Extract the [X, Y] coordinate from the center of the cell holding the provided text.  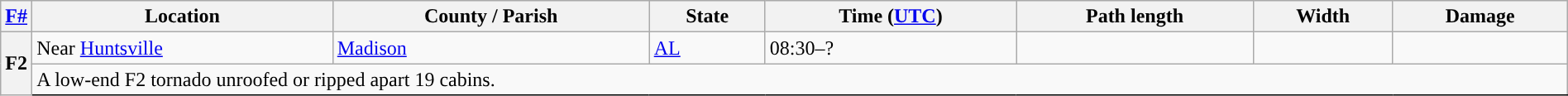
Madison [491, 48]
County / Parish [491, 17]
Path length [1135, 17]
Time (UTC) [890, 17]
Damage [1480, 17]
F2 [17, 64]
F# [17, 17]
08:30–? [890, 48]
A low-end F2 tornado unroofed or ripped apart 19 cabins. [801, 79]
Near Huntsville [183, 48]
Width [1323, 17]
State [707, 17]
Location [183, 17]
AL [707, 48]
